For the text-containing cell, return its midpoint in (x, y) coordinate format. 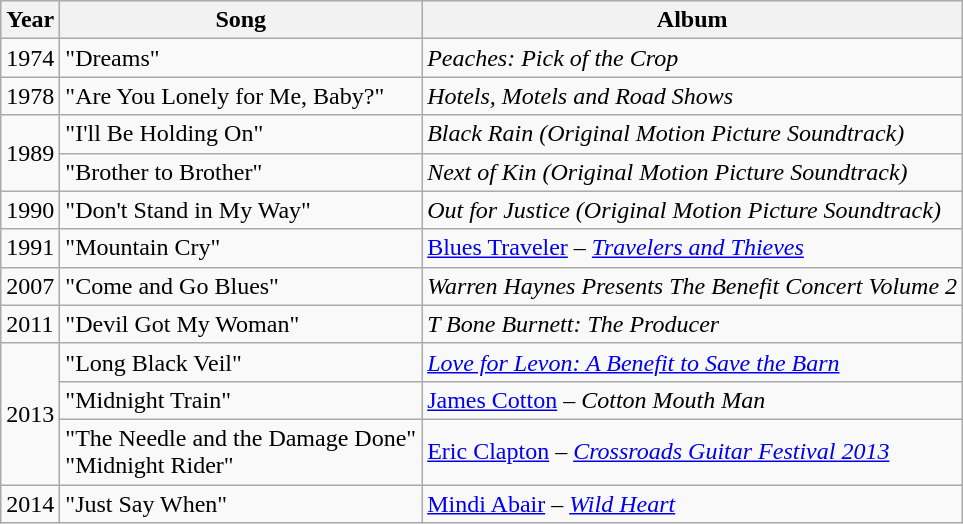
"Come and Go Blues" (241, 286)
1989 (30, 153)
"Brother to Brother" (241, 172)
1991 (30, 248)
Song (241, 20)
1974 (30, 58)
"Don't Stand in My Way" (241, 210)
"I'll Be Holding On" (241, 134)
"Midnight Train" (241, 400)
1990 (30, 210)
"Dreams" (241, 58)
Warren Haynes Presents The Benefit Concert Volume 2 (692, 286)
Hotels, Motels and Road Shows (692, 96)
Year (30, 20)
Eric Clapton – Crossroads Guitar Festival 2013 (692, 452)
1978 (30, 96)
T Bone Burnett: The Producer (692, 324)
Love for Levon: A Benefit to Save the Barn (692, 362)
2013 (30, 414)
2014 (30, 503)
Blues Traveler – Travelers and Thieves (692, 248)
2007 (30, 286)
"Devil Got My Woman" (241, 324)
James Cotton – Cotton Mouth Man (692, 400)
Peaches: Pick of the Crop (692, 58)
2011 (30, 324)
"Mountain Cry" (241, 248)
"The Needle and the Damage Done""Midnight Rider" (241, 452)
Next of Kin (Original Motion Picture Soundtrack) (692, 172)
Out for Justice (Original Motion Picture Soundtrack) (692, 210)
"Long Black Veil" (241, 362)
"Just Say When" (241, 503)
"Are You Lonely for Me, Baby?" (241, 96)
Album (692, 20)
Mindi Abair – Wild Heart (692, 503)
Black Rain (Original Motion Picture Soundtrack) (692, 134)
